Search for the cell housing the specified text and yield its [X, Y] center coordinate. 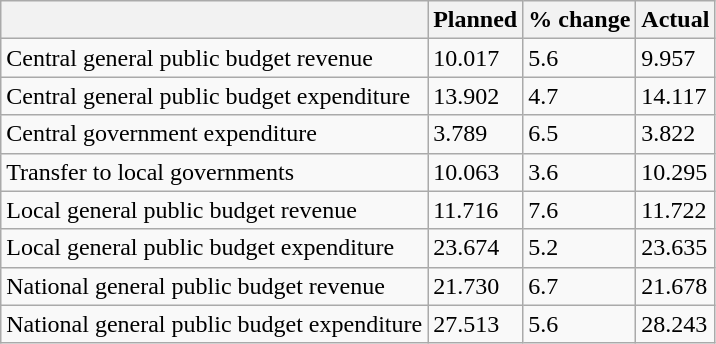
4.7 [580, 96]
10.295 [676, 172]
7.6 [580, 210]
Planned [476, 20]
27.513 [476, 324]
21.678 [676, 286]
6.5 [580, 134]
Local general public budget expenditure [214, 248]
3.789 [476, 134]
Local general public budget revenue [214, 210]
11.722 [676, 210]
National general public budget revenue [214, 286]
14.117 [676, 96]
23.674 [476, 248]
Central government expenditure [214, 134]
13.902 [476, 96]
National general public budget expenditure [214, 324]
Central general public budget expenditure [214, 96]
% change [580, 20]
3.6 [580, 172]
21.730 [476, 286]
5.2 [580, 248]
10.017 [476, 58]
10.063 [476, 172]
9.957 [676, 58]
6.7 [580, 286]
Central general public budget revenue [214, 58]
23.635 [676, 248]
Transfer to local governments [214, 172]
Actual [676, 20]
28.243 [676, 324]
11.716 [476, 210]
3.822 [676, 134]
